Output the [x, y] coordinate of the center of the cell containing the given text.  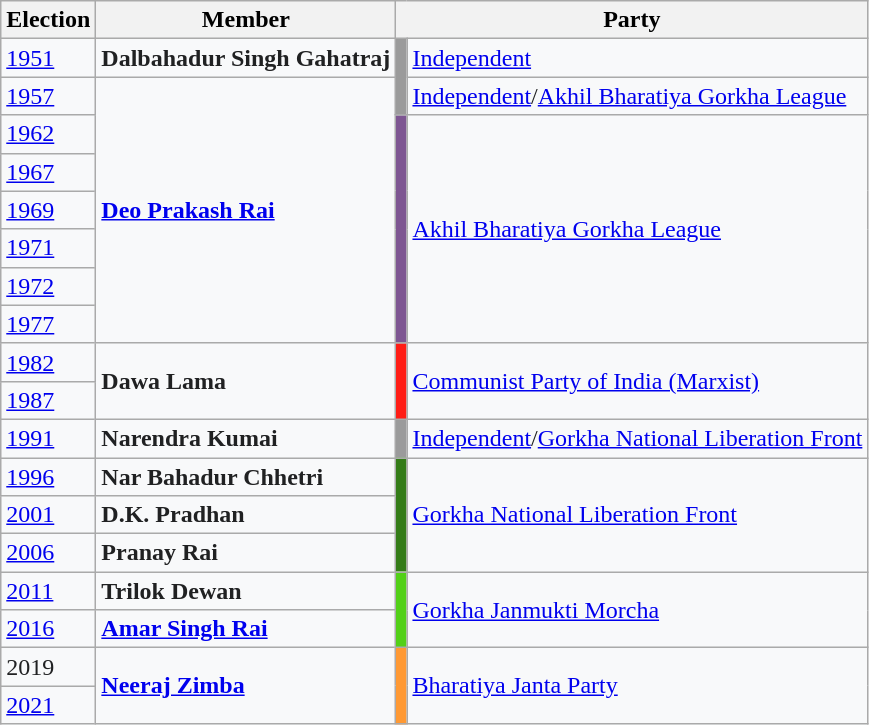
1962 [48, 134]
Communist Party of India (Marxist) [638, 381]
Election [48, 20]
Gorkha Janmukti Morcha [638, 610]
Amar Singh Rai [246, 629]
Party [632, 20]
1982 [48, 362]
2011 [48, 591]
Member [246, 20]
1972 [48, 286]
Neeraj Zimba [246, 686]
1971 [48, 248]
Independent/Akhil Bharatiya Gorkha League [638, 96]
1951 [48, 58]
Bharatiya Janta Party [638, 686]
2019 [48, 667]
2016 [48, 629]
2021 [48, 705]
2006 [48, 553]
Dawa Lama [246, 381]
1977 [48, 324]
Dalbahadur Singh Gahatraj [246, 58]
1996 [48, 477]
Trilok Dewan [246, 591]
D.K. Pradhan [246, 515]
Narendra Kumai [246, 438]
Gorkha National Liberation Front [638, 515]
1991 [48, 438]
1987 [48, 400]
Independent/Gorkha National Liberation Front [638, 438]
Akhil Bharatiya Gorkha League [638, 229]
1967 [48, 172]
2001 [48, 515]
Pranay Rai [246, 553]
1957 [48, 96]
Nar Bahadur Chhetri [246, 477]
1969 [48, 210]
Deo Prakash Rai [246, 210]
Independent [638, 58]
